Extract the (x, y) coordinate from the center of the cell holding the provided text.  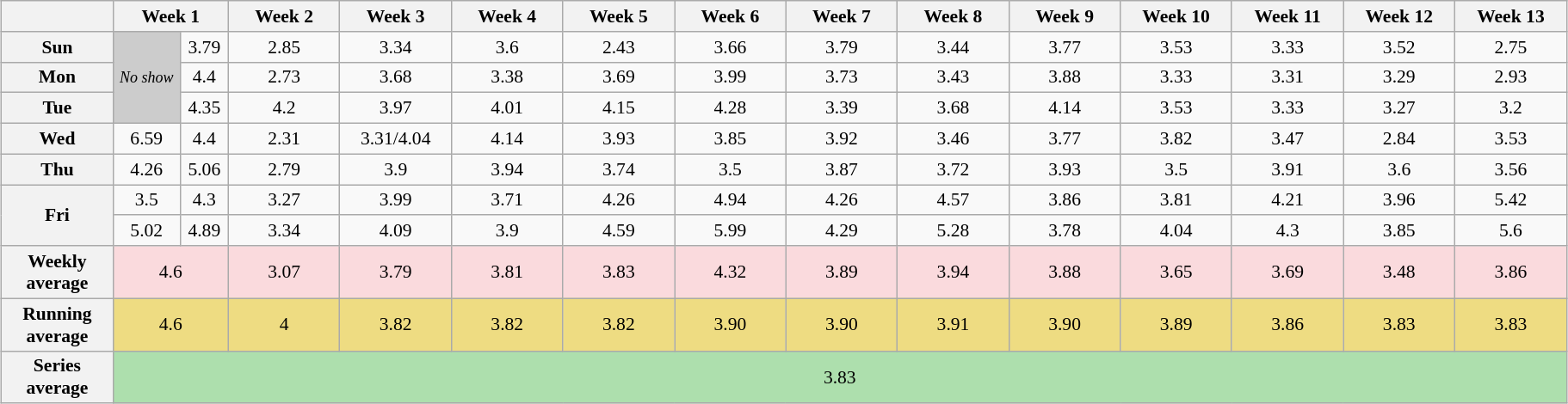
3.87 (842, 169)
Week 1 (170, 16)
3.65 (1176, 272)
Seriesaverage (58, 376)
Mon (58, 77)
3.78 (1065, 231)
Weeklyaverage (58, 272)
4 (284, 325)
3.97 (396, 108)
4.04 (1176, 231)
4.35 (204, 108)
3.47 (1287, 139)
Week 4 (507, 16)
2.79 (284, 169)
3.74 (619, 169)
2.31 (284, 139)
3.92 (842, 139)
2.85 (284, 47)
3.56 (1511, 169)
No show (146, 77)
5.6 (1511, 231)
4.01 (507, 108)
Week 3 (396, 16)
Fri (58, 215)
Runningaverage (58, 325)
Week 11 (1287, 16)
Week 7 (842, 16)
3.44 (954, 47)
5.06 (204, 169)
3.43 (954, 77)
2.43 (619, 47)
2.84 (1399, 139)
Week 12 (1399, 16)
5.42 (1511, 200)
Week 10 (1176, 16)
Week 5 (619, 16)
4.09 (396, 231)
3.52 (1399, 47)
4.21 (1287, 200)
3.2 (1511, 108)
Thu (58, 169)
4.57 (954, 200)
Sun (58, 47)
5.99 (731, 231)
2.93 (1511, 77)
3.31/4.04 (396, 139)
3.46 (954, 139)
4.89 (204, 231)
3.96 (1399, 200)
Week 8 (954, 16)
3.29 (1399, 77)
Week 6 (731, 16)
3.38 (507, 77)
4.59 (619, 231)
6.59 (146, 139)
3.31 (1287, 77)
4.2 (284, 108)
3.48 (1399, 272)
Tue (58, 108)
Week 13 (1511, 16)
Week 2 (284, 16)
5.28 (954, 231)
4.15 (619, 108)
3.71 (507, 200)
Week 9 (1065, 16)
4.94 (731, 200)
3.07 (284, 272)
3.66 (731, 47)
4.28 (731, 108)
2.73 (284, 77)
4.32 (731, 272)
4.29 (842, 231)
3.73 (842, 77)
2.75 (1511, 47)
5.02 (146, 231)
3.72 (954, 169)
Wed (58, 139)
3.39 (842, 108)
